Determine the (x, y) coordinate at the center of the cell enclosing the given text.  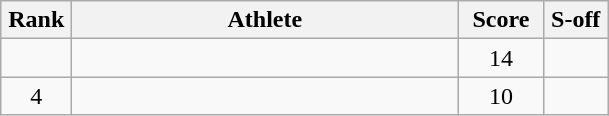
Score (501, 20)
10 (501, 96)
Athlete (265, 20)
14 (501, 58)
S-off (576, 20)
Rank (36, 20)
4 (36, 96)
